Find where the given text appears and provide that cell's center as (X, Y) coordinate. 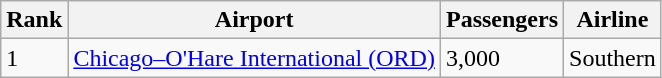
1 (34, 58)
Rank (34, 20)
Airline (613, 20)
Southern (613, 58)
Chicago–O'Hare International (ORD) (254, 58)
Airport (254, 20)
3,000 (502, 58)
Passengers (502, 20)
